Search for the cell housing the specified text and yield its (X, Y) center coordinate. 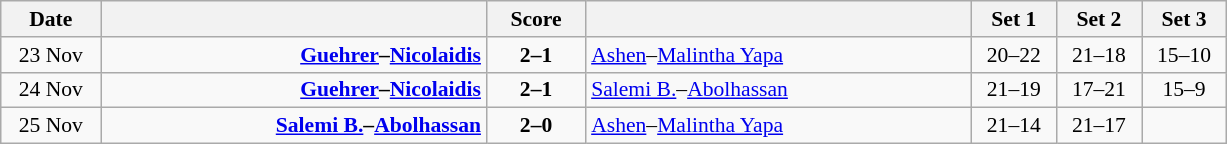
21–18 (1098, 55)
Set 3 (1184, 19)
2–0 (536, 126)
20–22 (1014, 55)
24 Nov (51, 90)
15–10 (1184, 55)
21–19 (1014, 90)
21–17 (1098, 126)
15–9 (1184, 90)
25 Nov (51, 126)
Set 2 (1098, 19)
Date (51, 19)
21–14 (1014, 126)
Set 1 (1014, 19)
17–21 (1098, 90)
Score (536, 19)
23 Nov (51, 55)
